Return the (x, y) coordinate for the center point of the cell that contains the specified text.  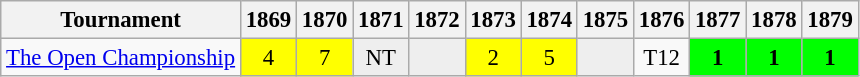
1876 (661, 20)
1870 (325, 20)
1879 (830, 20)
7 (325, 58)
4 (268, 58)
1875 (605, 20)
NT (381, 58)
1878 (774, 20)
1872 (437, 20)
Tournament (121, 20)
2 (493, 58)
T12 (661, 58)
1874 (549, 20)
5 (549, 58)
1871 (381, 20)
1869 (268, 20)
1877 (718, 20)
The Open Championship (121, 58)
1873 (493, 20)
